Pinpoint the cell where the given text exists, returning its (x, y) midpoint coordinate. 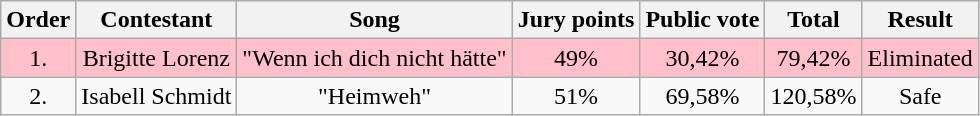
Contestant (156, 20)
2. (38, 96)
Eliminated (920, 58)
Brigitte Lorenz (156, 58)
Public vote (702, 20)
1. (38, 58)
49% (576, 58)
Order (38, 20)
69,58% (702, 96)
Song (374, 20)
Safe (920, 96)
120,58% (814, 96)
Isabell Schmidt (156, 96)
Jury points (576, 20)
79,42% (814, 58)
Result (920, 20)
51% (576, 96)
"Wenn ich dich nicht hätte" (374, 58)
Total (814, 20)
"Heimweh" (374, 96)
30,42% (702, 58)
